Provide the [X, Y] coordinate of the cell's center where the given text is located.  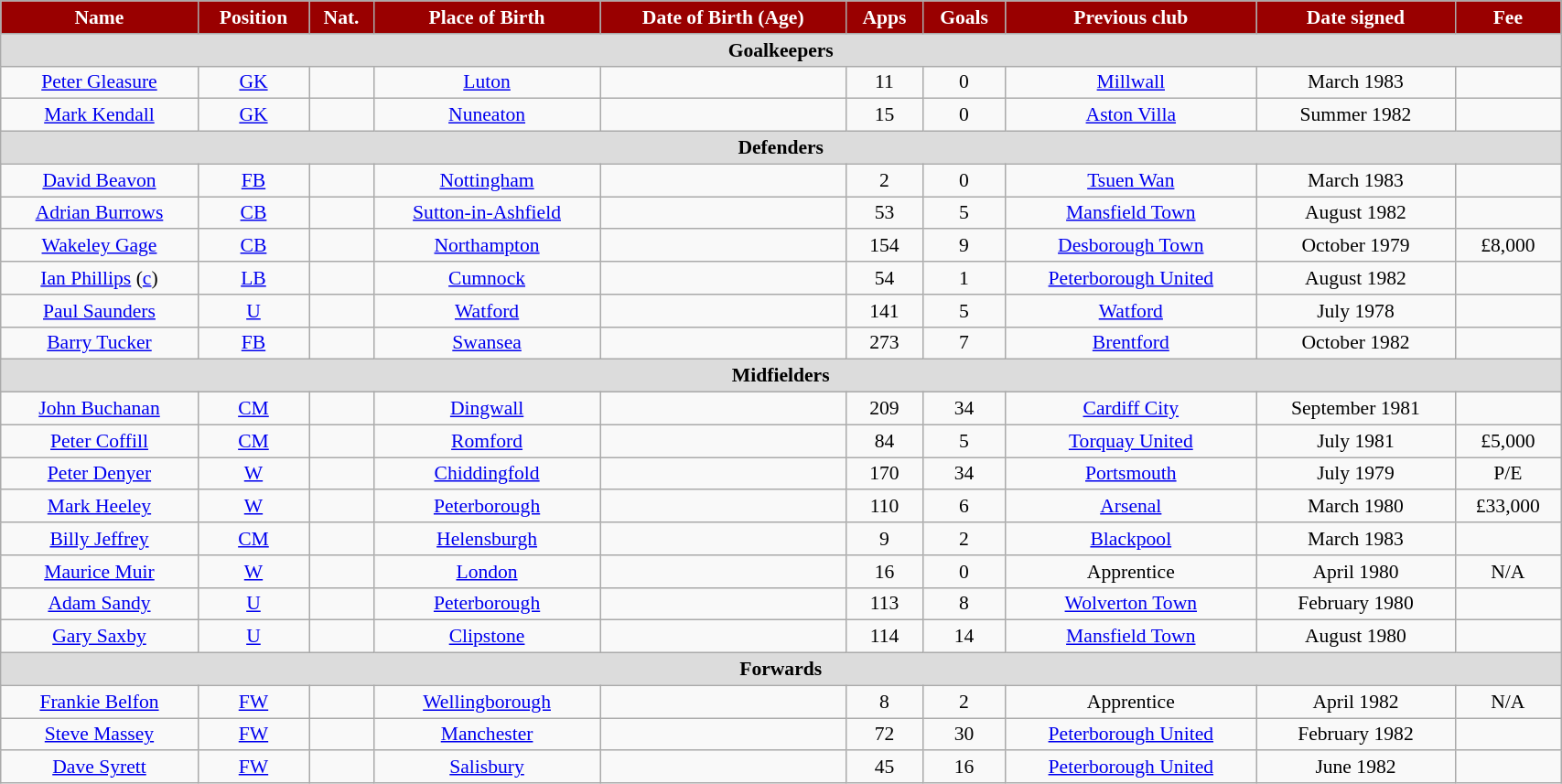
David Beavon [99, 180]
Sutton-in-Ashfield [487, 213]
Goalkeepers [781, 50]
£33,000 [1508, 507]
54 [885, 278]
30 [964, 735]
Goals [964, 17]
Date of Birth (Age) [723, 17]
Maurice Muir [99, 572]
53 [885, 213]
Nuneaton [487, 115]
1 [964, 278]
Barry Tucker [99, 343]
Frankie Belfon [99, 702]
Blackpool [1131, 539]
August 1980 [1356, 637]
15 [885, 115]
Place of Birth [487, 17]
April 1982 [1356, 702]
Luton [487, 82]
Millwall [1131, 82]
Summer 1982 [1356, 115]
Helensburgh [487, 539]
Previous club [1131, 17]
£8,000 [1508, 246]
February 1980 [1356, 604]
July 1978 [1356, 311]
110 [885, 507]
Wolverton Town [1131, 604]
Mark Kendall [99, 115]
Midfielders [781, 376]
209 [885, 409]
London [487, 572]
Wakeley Gage [99, 246]
Adam Sandy [99, 604]
Chiddingfold [487, 474]
LB [253, 278]
273 [885, 343]
Salisbury [487, 768]
Name [99, 17]
Brentford [1131, 343]
£5,000 [1508, 441]
Arsenal [1131, 507]
11 [885, 82]
July 1979 [1356, 474]
Fee [1508, 17]
6 [964, 507]
Romford [487, 441]
Wellingborough [487, 702]
114 [885, 637]
72 [885, 735]
July 1981 [1356, 441]
45 [885, 768]
141 [885, 311]
Adrian Burrows [99, 213]
Aston Villa [1131, 115]
Desborough Town [1131, 246]
October 1979 [1356, 246]
Tsuen Wan [1131, 180]
Manchester [487, 735]
Swansea [487, 343]
Paul Saunders [99, 311]
Nat. [342, 17]
Defenders [781, 148]
14 [964, 637]
Ian Phillips (c) [99, 278]
Dingwall [487, 409]
Dave Syrett [99, 768]
September 1981 [1356, 409]
March 1980 [1356, 507]
Peter Denyer [99, 474]
April 1980 [1356, 572]
113 [885, 604]
P/E [1508, 474]
Position [253, 17]
Date signed [1356, 17]
Steve Massey [99, 735]
Apps [885, 17]
Nottingham [487, 180]
170 [885, 474]
John Buchanan [99, 409]
February 1982 [1356, 735]
Cumnock [487, 278]
Forwards [781, 670]
7 [964, 343]
84 [885, 441]
Torquay United [1131, 441]
June 1982 [1356, 768]
154 [885, 246]
Cardiff City [1131, 409]
Peter Gleasure [99, 82]
Mark Heeley [99, 507]
Peter Coffill [99, 441]
Clipstone [487, 637]
Portsmouth [1131, 474]
October 1982 [1356, 343]
Billy Jeffrey [99, 539]
Gary Saxby [99, 637]
Northampton [487, 246]
